Output the [x, y] coordinate of the center of the cell containing the given text.  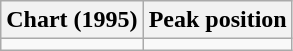
Chart (1995) [72, 20]
Peak position [218, 20]
